Capture the cell that displays the provided text and extract its [x, y] central coordinate. 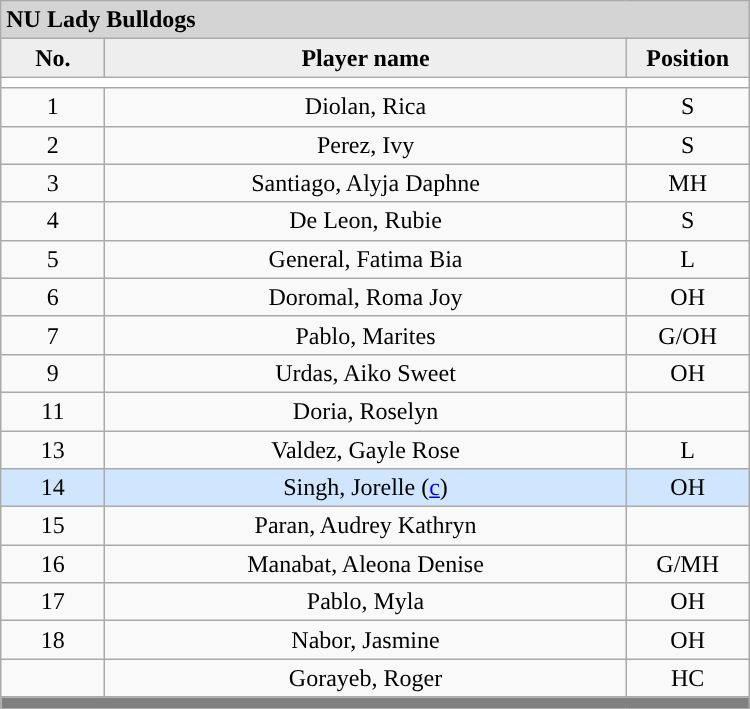
5 [53, 259]
4 [53, 221]
13 [53, 449]
Position [688, 58]
Paran, Audrey Kathryn [366, 526]
Perez, Ivy [366, 145]
Player name [366, 58]
18 [53, 640]
Gorayeb, Roger [366, 678]
No. [53, 58]
Valdez, Gayle Rose [366, 449]
2 [53, 145]
15 [53, 526]
Pablo, Myla [366, 602]
Nabor, Jasmine [366, 640]
Diolan, Rica [366, 107]
1 [53, 107]
14 [53, 488]
Urdas, Aiko Sweet [366, 373]
General, Fatima Bia [366, 259]
9 [53, 373]
Doromal, Roma Joy [366, 297]
Doria, Roselyn [366, 411]
16 [53, 564]
6 [53, 297]
Pablo, Marites [366, 335]
3 [53, 183]
17 [53, 602]
De Leon, Rubie [366, 221]
Santiago, Alyja Daphne [366, 183]
Manabat, Aleona Denise [366, 564]
7 [53, 335]
G/MH [688, 564]
NU Lady Bulldogs [375, 20]
HC [688, 678]
MH [688, 183]
11 [53, 411]
Singh, Jorelle (c) [366, 488]
G/OH [688, 335]
